Pinpoint the cell where the given text exists, returning its (X, Y) midpoint coordinate. 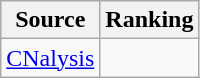
CNalysis (50, 58)
Ranking (150, 20)
Source (50, 20)
